Capture the cell that displays the provided text and extract its (X, Y) central coordinate. 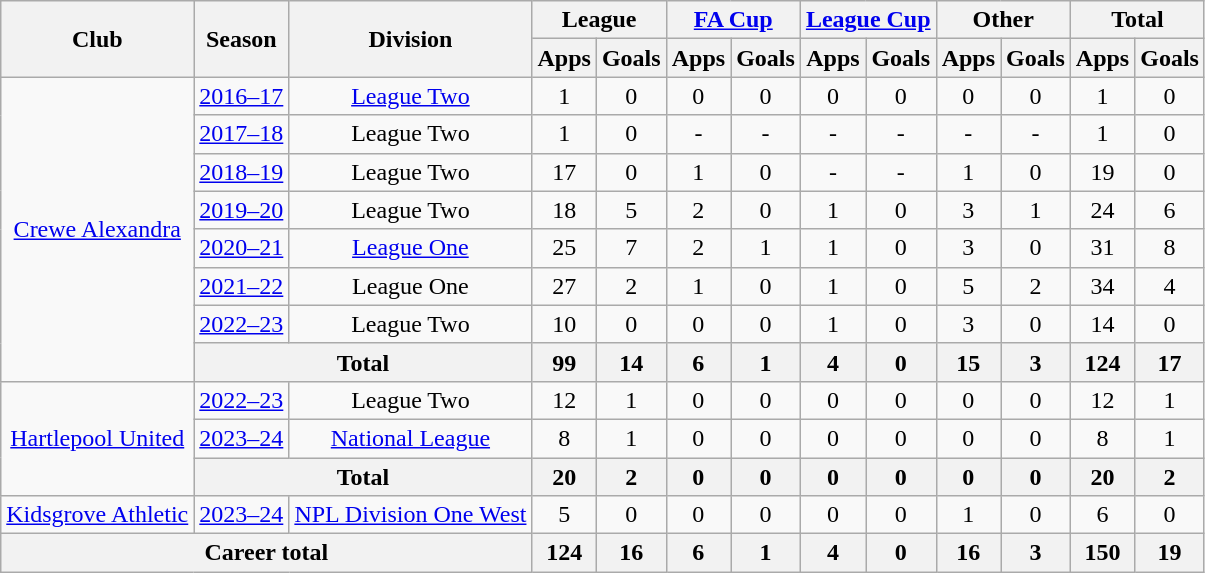
National League (410, 438)
FA Cup (733, 20)
League (599, 20)
Division (410, 39)
10 (564, 324)
31 (1102, 248)
2018–19 (242, 172)
NPL Division One West (410, 515)
Kidsgrove Athletic (98, 515)
Hartlepool United (98, 438)
2020–21 (242, 248)
Club (98, 39)
99 (564, 362)
25 (564, 248)
Crewe Alexandra (98, 229)
27 (564, 286)
2021–22 (242, 286)
2016–17 (242, 96)
2019–20 (242, 210)
Other (1003, 20)
Career total (266, 553)
34 (1102, 286)
Season (242, 39)
15 (968, 362)
League Cup (868, 20)
2017–18 (242, 134)
24 (1102, 210)
18 (564, 210)
150 (1102, 553)
7 (631, 248)
